From the cell containing the given text, extract its center point as (x, y) coordinate. 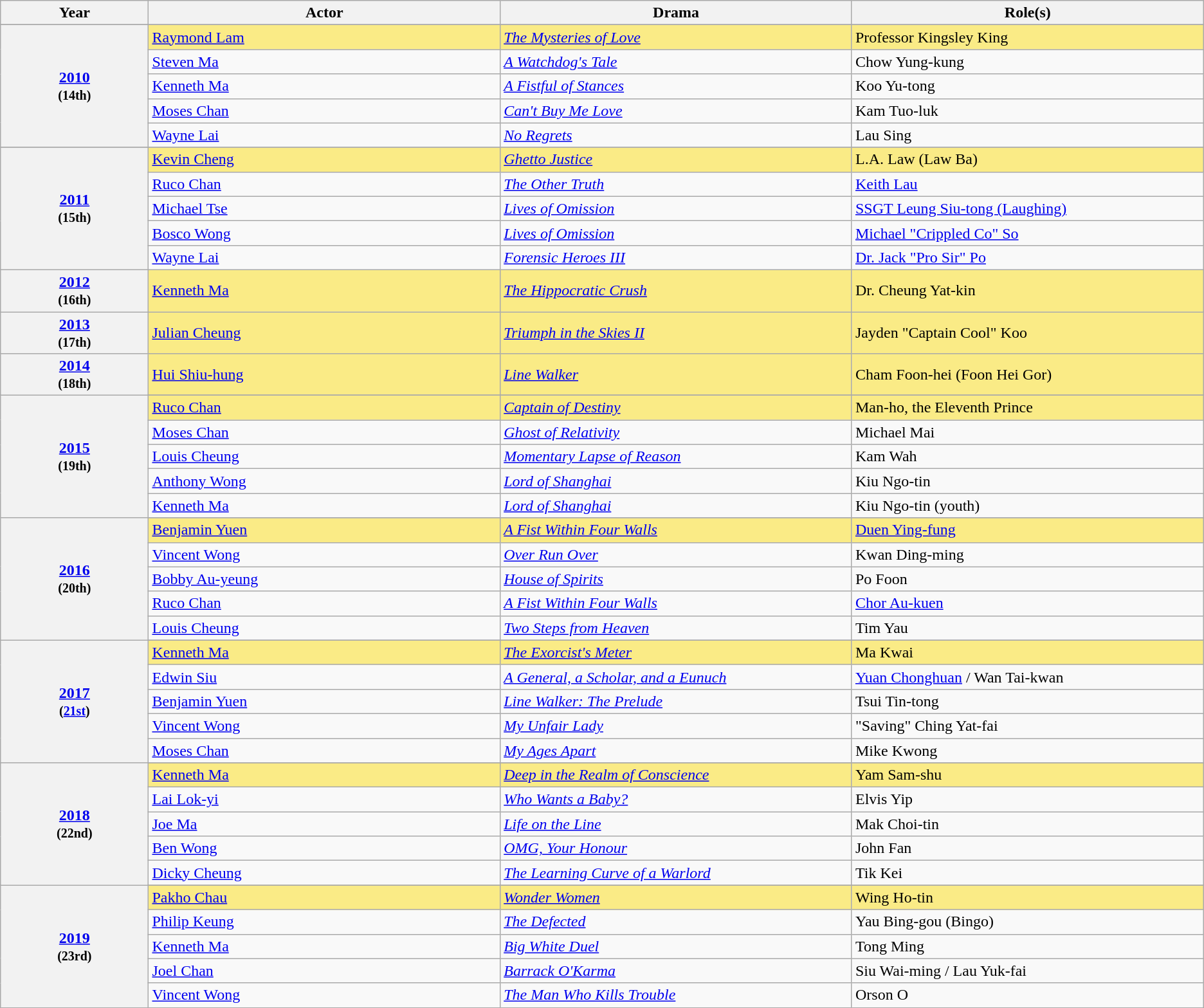
A Watchdog's Tale (677, 62)
Two Steps from Heaven (677, 628)
Life on the Line (677, 824)
Actor (324, 13)
Barrack O'Karma (677, 971)
Lau Sing (1028, 135)
The Other Truth (677, 184)
Who Wants a Baby? (677, 800)
2010(14th) (75, 86)
Ghost of Relativity (677, 432)
2018(22nd) (75, 824)
L.A. Law (Law Ba) (1028, 160)
Kam Tuo-luk (1028, 111)
"Saving" Ching Yat-fai (1028, 726)
Dr. Jack "Pro Sir" Po (1028, 257)
Wing Ho-tin (1028, 897)
Deep in the Realm of Conscience (677, 775)
Yuan Chonghuan / Wan Tai-kwan (1028, 677)
2013(17th) (75, 332)
Wonder Women (677, 897)
Edwin Siu (324, 677)
Keith Lau (1028, 184)
Big White Duel (677, 946)
Lai Lok-yi (324, 800)
Hui Shiu-hung (324, 374)
Kwan Ding-ming (1028, 554)
Professor Kingsley King (1028, 37)
My Unfair Lady (677, 726)
Tsui Tin-tong (1028, 701)
My Ages Apart (677, 751)
Kevin Cheng (324, 160)
Ma Kwai (1028, 652)
Yam Sam-shu (1028, 775)
2016(20th) (75, 579)
Michael Tse (324, 208)
Mak Choi-tin (1028, 824)
Po Foon (1028, 579)
Cham Foon-hei (Foon Hei Gor) (1028, 374)
Line Walker (677, 374)
2019(23rd) (75, 946)
John Fan (1028, 848)
The Hippocratic Crush (677, 291)
Drama (677, 13)
Tik Kei (1028, 873)
Michael Mai (1028, 432)
A General, a Scholar, and a Eunuch (677, 677)
Kiu Ngo-tin (youth) (1028, 506)
The Man Who Kills Trouble (677, 995)
Over Run Over (677, 554)
A Fistful of Stances (677, 86)
Duen Ying-fung (1028, 530)
SSGT Leung Siu-tong (Laughing) (1028, 208)
Man-ho, the Eleventh Prince (1028, 408)
Bobby Au-yeung (324, 579)
Forensic Heroes III (677, 257)
Kam Wah (1028, 457)
Ghetto Justice (677, 160)
2011(15th) (75, 208)
Joe Ma (324, 824)
Siu Wai-ming / Lau Yuk-fai (1028, 971)
Momentary Lapse of Reason (677, 457)
Tim Yau (1028, 628)
Line Walker: The Prelude (677, 701)
Koo Yu-tong (1028, 86)
Chow Yung-kung (1028, 62)
Mike Kwong (1028, 751)
House of Spirits (677, 579)
Ben Wong (324, 848)
Triumph in the Skies II (677, 332)
2017(21st) (75, 701)
Kiu Ngo-tin (1028, 481)
Chor Au-kuen (1028, 603)
Orson O (1028, 995)
OMG, Your Honour (677, 848)
Jayden "Captain Cool" Koo (1028, 332)
The Defected (677, 922)
Dr. Cheung Yat-kin (1028, 291)
Steven Ma (324, 62)
Bosco Wong (324, 233)
Captain of Destiny (677, 408)
Philip Keung (324, 922)
Raymond Lam (324, 37)
Elvis Yip (1028, 800)
Year (75, 13)
Yau Bing-gou (Bingo) (1028, 922)
Anthony Wong (324, 481)
No Regrets (677, 135)
Pakho Chau (324, 897)
Michael "Crippled Co" So (1028, 233)
The Exorcist's Meter (677, 652)
Joel Chan (324, 971)
2014(18th) (75, 374)
The Learning Curve of a Warlord (677, 873)
2015(19th) (75, 457)
Julian Cheung (324, 332)
2012(16th) (75, 291)
Role(s) (1028, 13)
The Mysteries of Love (677, 37)
Tong Ming (1028, 946)
Dicky Cheung (324, 873)
Can't Buy Me Love (677, 111)
